Search for the cell housing the specified text and yield its [x, y] center coordinate. 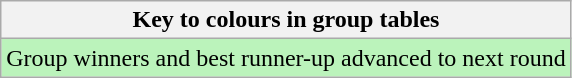
Key to colours in group tables [286, 20]
Group winners and best runner-up advanced to next round [286, 58]
